Detect which cell encompasses the target text, then output its [x, y] center coordinate. 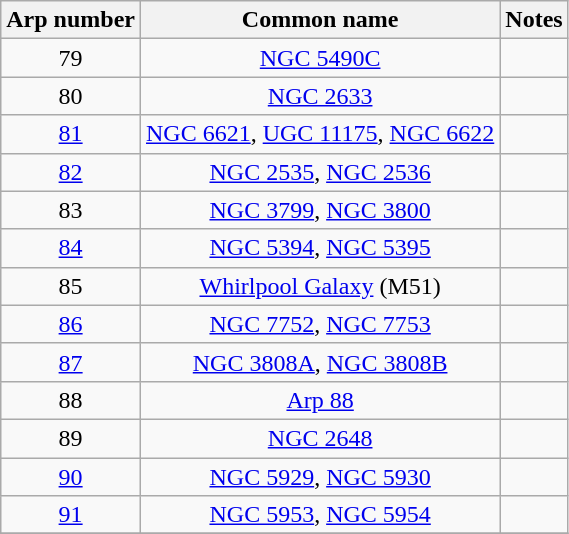
NGC 2648 [320, 438]
81 [71, 134]
91 [71, 515]
Notes [534, 20]
NGC 5929, NGC 5930 [320, 477]
80 [71, 96]
90 [71, 477]
86 [71, 324]
NGC 2535, NGC 2536 [320, 172]
NGC 6621, UGC 11175, NGC 6622 [320, 134]
NGC 3799, NGC 3800 [320, 210]
Arp number [71, 20]
NGC 2633 [320, 96]
84 [71, 248]
88 [71, 400]
NGC 3808A, NGC 3808B [320, 362]
85 [71, 286]
NGC 7752, NGC 7753 [320, 324]
NGC 5490C [320, 58]
83 [71, 210]
NGC 5394, NGC 5395 [320, 248]
Whirlpool Galaxy (M51) [320, 286]
79 [71, 58]
NGC 5953, NGC 5954 [320, 515]
89 [71, 438]
Arp 88 [320, 400]
Common name [320, 20]
82 [71, 172]
87 [71, 362]
